Detect which cell encompasses the target text, then output its [X, Y] center coordinate. 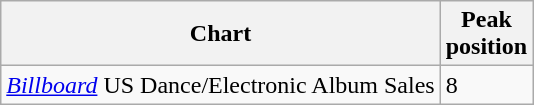
Chart [220, 34]
Billboard US Dance/Electronic Album Sales [220, 85]
Peakposition [486, 34]
8 [486, 85]
